Determine the [x, y] coordinate at the center of the cell enclosing the given text.  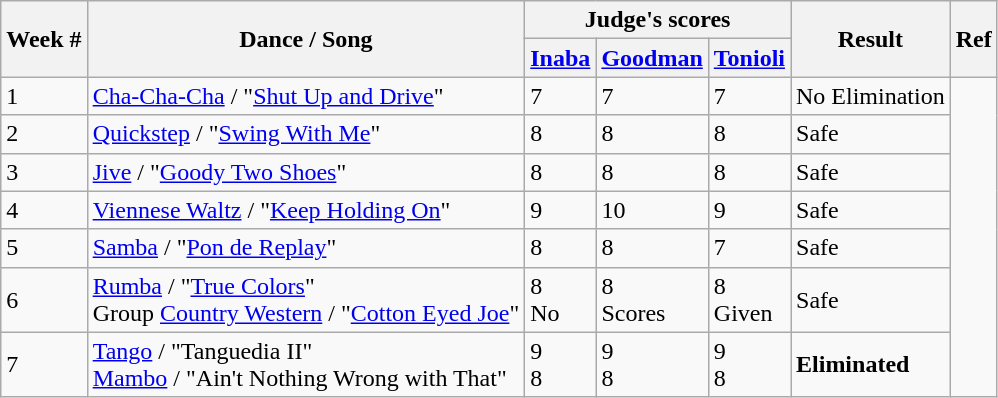
Quickstep / "Swing With Me" [306, 134]
3 [44, 172]
Eliminated [870, 364]
8Given [749, 300]
6 [44, 300]
Week # [44, 39]
Cha-Cha-Cha / "Shut Up and Drive" [306, 96]
Goodman [652, 58]
Inaba [560, 58]
5 [44, 248]
Rumba / "True Colors"Group Country Western / "Cotton Eyed Joe" [306, 300]
No Elimination [870, 96]
8Scores [652, 300]
Judge's scores [658, 20]
Dance / Song [306, 39]
2 [44, 134]
Viennese Waltz / "Keep Holding On" [306, 210]
Result [870, 39]
Tango / "Tanguedia II"Mambo / "Ain't Nothing Wrong with That" [306, 364]
Jive / "Goody Two Shoes" [306, 172]
1 [44, 96]
8No [560, 300]
Samba / "Pon de Replay" [306, 248]
Tonioli [749, 58]
10 [652, 210]
4 [44, 210]
Ref [974, 39]
